Scan for the cell matching the given text and deliver its (X, Y) coordinate at center. 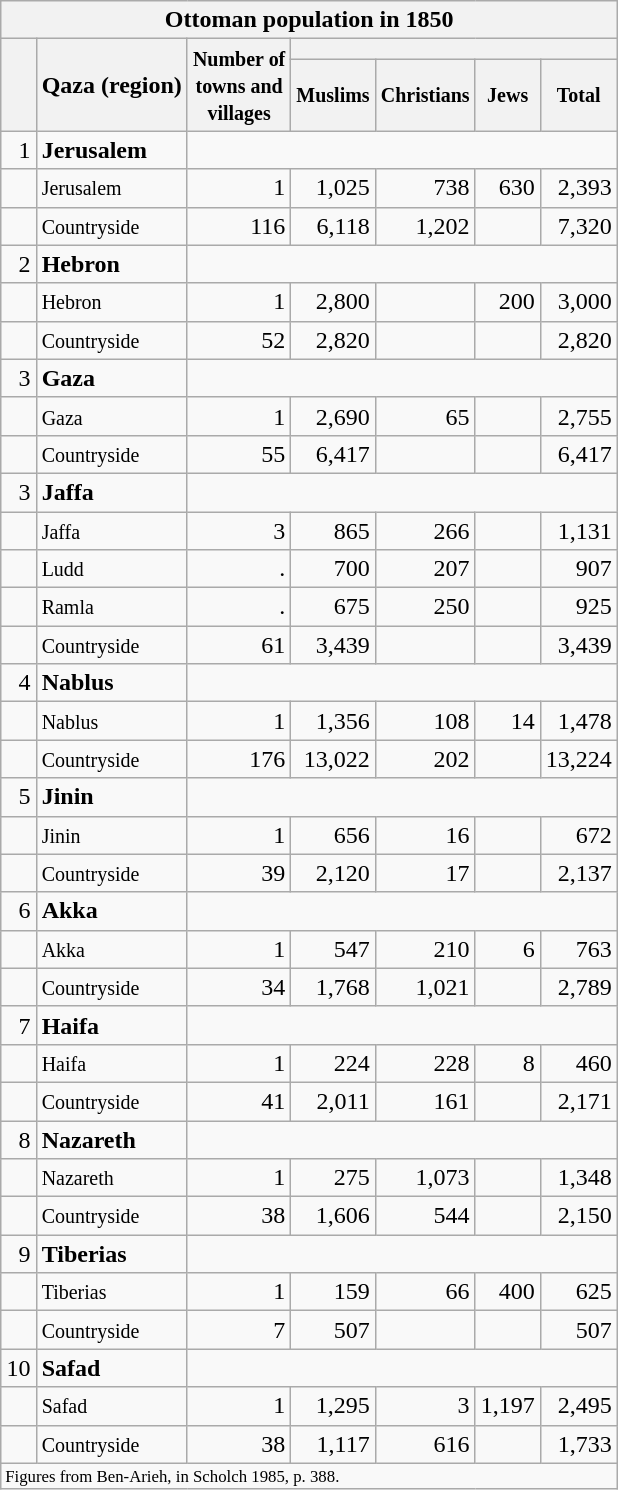
39 (238, 873)
207 (425, 569)
763 (578, 949)
65 (425, 416)
2,120 (333, 873)
16 (425, 835)
55 (238, 454)
1,606 (333, 1216)
Muslims (333, 96)
228 (425, 1063)
1,768 (333, 987)
2,150 (578, 1216)
907 (578, 569)
625 (578, 1292)
865 (333, 531)
Christians (425, 96)
7,320 (578, 226)
34 (238, 987)
Ludd (112, 569)
Ottoman population in 1850 (309, 20)
547 (333, 949)
2,690 (333, 416)
6,118 (333, 226)
1,478 (578, 721)
202 (425, 759)
14 (508, 721)
9 (18, 1254)
176 (238, 759)
616 (425, 1444)
17 (425, 873)
41 (238, 1101)
675 (333, 607)
61 (238, 645)
738 (425, 188)
2,495 (578, 1406)
1,295 (333, 1406)
630 (508, 188)
13,022 (333, 759)
Number of towns and villages (238, 85)
250 (425, 607)
2,755 (578, 416)
925 (578, 607)
2,137 (578, 873)
161 (425, 1101)
2,800 (333, 302)
266 (425, 531)
108 (425, 721)
Ramla (112, 607)
1,197 (508, 1406)
2,393 (578, 188)
200 (508, 302)
275 (333, 1178)
1,117 (333, 1444)
1,348 (578, 1178)
2 (18, 264)
2,789 (578, 987)
1,025 (333, 188)
4 (18, 683)
1,021 (425, 987)
672 (578, 835)
460 (578, 1063)
700 (333, 569)
210 (425, 949)
1,073 (425, 1178)
1,733 (578, 1444)
52 (238, 340)
1,131 (578, 531)
2,171 (578, 1101)
224 (333, 1063)
Figures from Ben-Arieh, in Scholch 1985, p. 388. (309, 1476)
400 (508, 1292)
66 (425, 1292)
159 (333, 1292)
13,224 (578, 759)
544 (425, 1216)
2,011 (333, 1101)
116 (238, 226)
10 (18, 1368)
Jews (508, 96)
1,202 (425, 226)
3,000 (578, 302)
1,356 (333, 721)
5 (18, 797)
Total (578, 96)
Qaza (region) (112, 85)
656 (333, 835)
